Scan for the cell matching the given text and deliver its (x, y) coordinate at center. 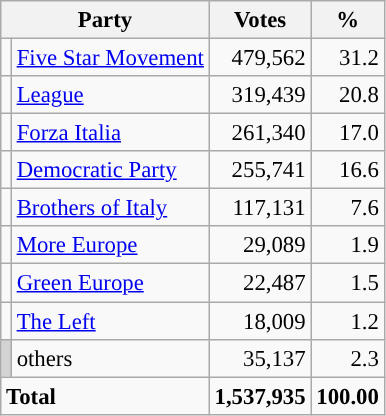
261,340 (260, 133)
1,537,935 (260, 396)
22,487 (260, 283)
Forza Italia (110, 133)
Democratic Party (110, 170)
2.3 (348, 358)
Total (105, 396)
Green Europe (110, 283)
% (348, 20)
Five Star Movement (110, 58)
479,562 (260, 58)
League (110, 95)
16.6 (348, 170)
20.8 (348, 95)
others (110, 358)
29,089 (260, 245)
17.0 (348, 133)
1.9 (348, 245)
Brothers of Italy (110, 208)
The Left (110, 321)
100.00 (348, 396)
117,131 (260, 208)
35,137 (260, 358)
1.2 (348, 321)
Party (105, 20)
1.5 (348, 283)
31.2 (348, 58)
18,009 (260, 321)
7.6 (348, 208)
255,741 (260, 170)
Votes (260, 20)
319,439 (260, 95)
More Europe (110, 245)
